Identify which cell holds the provided text, then report its (X, Y) central coordinate. 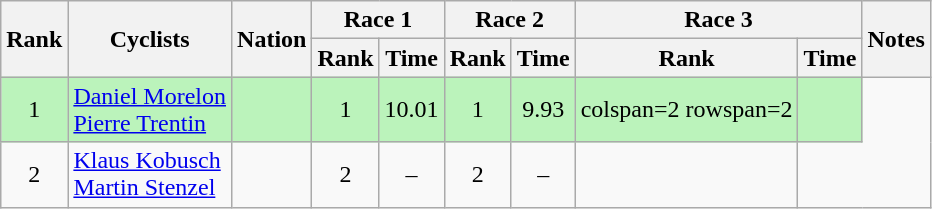
Race 1 (378, 20)
Notes (896, 39)
Nation (272, 39)
Race 3 (718, 20)
9.93 (543, 110)
Cyclists (150, 39)
Klaus KobuschMartin Stenzel (150, 174)
colspan=2 rowspan=2 (686, 110)
Race 2 (510, 20)
10.01 (412, 110)
Daniel MorelonPierre Trentin (150, 110)
